Determine the (X, Y) coordinate at the center of the cell enclosing the given text.  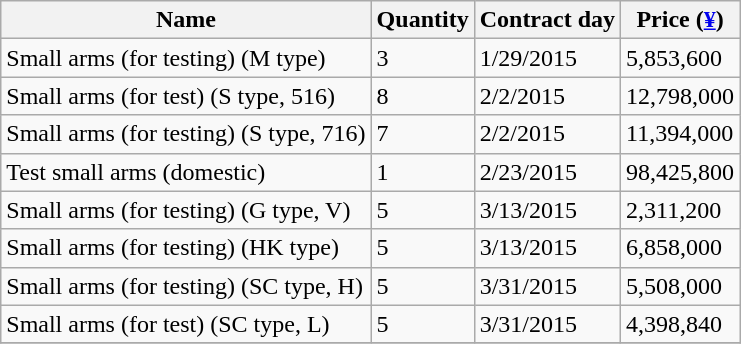
Name (186, 20)
5,508,000 (680, 286)
Small arms (for testing) (HK type) (186, 248)
Contract day (547, 20)
6,858,000 (680, 248)
3 (422, 58)
98,425,800 (680, 172)
1/29/2015 (547, 58)
Small arms (for test) (S type, 516) (186, 96)
1 (422, 172)
Small arms (for testing) (S type, 716) (186, 134)
12,798,000 (680, 96)
8 (422, 96)
5,853,600 (680, 58)
Small arms (for test) (SC type, L) (186, 324)
Quantity (422, 20)
Price (¥) (680, 20)
2/23/2015 (547, 172)
Small arms (for testing) (M type) (186, 58)
2,311,200 (680, 210)
Small arms (for testing) (G type, V) (186, 210)
Test small arms (domestic) (186, 172)
4,398,840 (680, 324)
Small arms (for testing) (SC type, H) (186, 286)
11,394,000 (680, 134)
7 (422, 134)
